Scan for the cell matching the given text and deliver its (X, Y) coordinate at center. 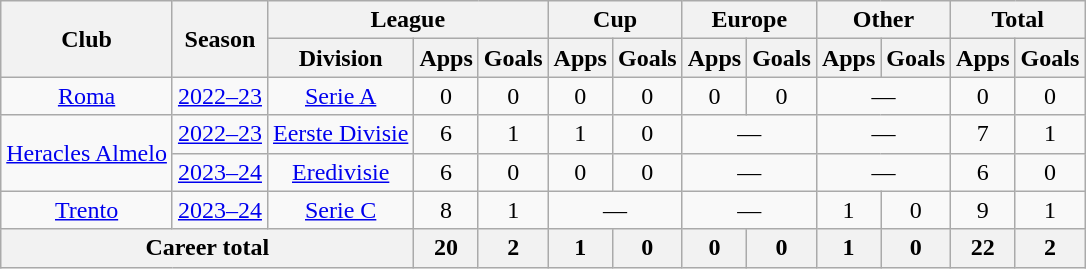
20 (446, 248)
Division (340, 58)
Club (87, 39)
Other (883, 20)
Season (220, 39)
Eerste Divisie (340, 134)
7 (983, 134)
Career total (208, 248)
Cup (615, 20)
Serie C (340, 210)
Trento (87, 210)
8 (446, 210)
22 (983, 248)
Europe (749, 20)
Eredivisie (340, 172)
9 (983, 210)
Serie A (340, 96)
Total (1018, 20)
League (408, 20)
Roma (87, 96)
Heracles Almelo (87, 153)
